Scan for the cell matching the given text and deliver its [x, y] coordinate at center. 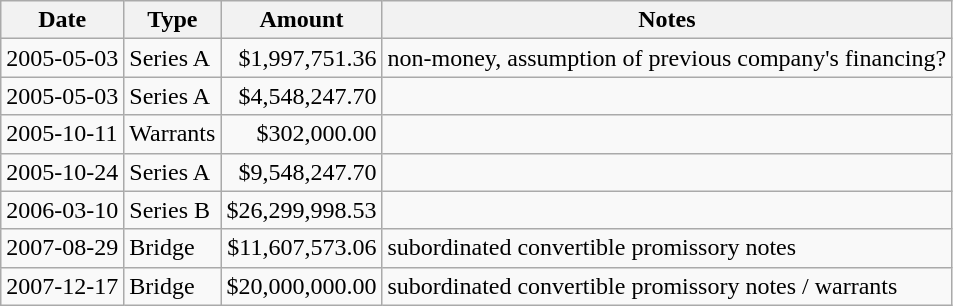
2007-08-29 [62, 248]
Warrants [172, 134]
2006-03-10 [62, 210]
$20,000,000.00 [302, 286]
Series B [172, 210]
2005-10-24 [62, 172]
non-money, assumption of previous company's financing? [667, 58]
$4,548,247.70 [302, 96]
Amount [302, 20]
Date [62, 20]
$1,997,751.36 [302, 58]
subordinated convertible promissory notes / warrants [667, 286]
2007-12-17 [62, 286]
subordinated convertible promissory notes [667, 248]
Type [172, 20]
$9,548,247.70 [302, 172]
$11,607,573.06 [302, 248]
$302,000.00 [302, 134]
2005-10-11 [62, 134]
Notes [667, 20]
$26,299,998.53 [302, 210]
